Extract the (x, y) coordinate from the center of the cell holding the provided text.  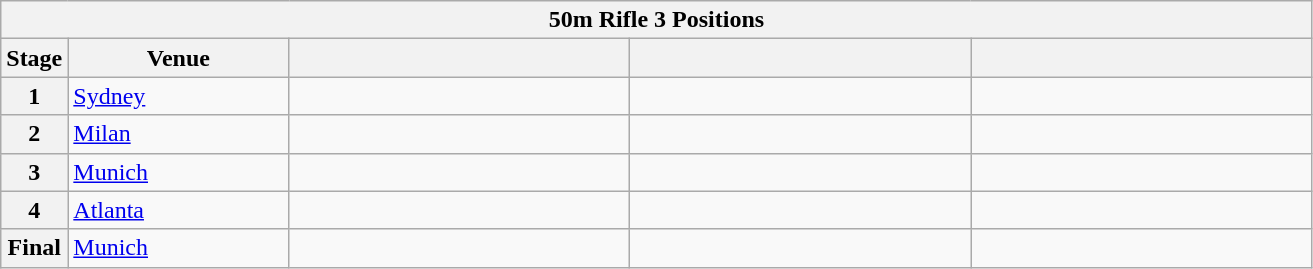
50m Rifle 3 Positions (656, 20)
4 (34, 210)
Venue (178, 58)
Sydney (178, 96)
Stage (34, 58)
3 (34, 172)
Final (34, 248)
2 (34, 134)
1 (34, 96)
Milan (178, 134)
Atlanta (178, 210)
